Output the (X, Y) coordinate of the center of the cell containing the given text.  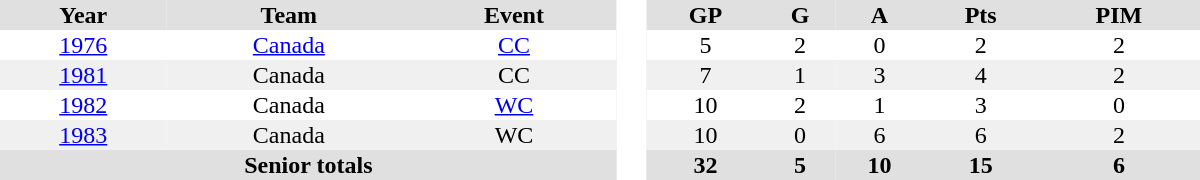
Team (288, 15)
32 (706, 165)
4 (981, 75)
G (800, 15)
1981 (83, 75)
Pts (981, 15)
1982 (83, 105)
1983 (83, 135)
Event (514, 15)
PIM (1119, 15)
15 (981, 165)
GP (706, 15)
Year (83, 15)
7 (706, 75)
1976 (83, 45)
A (879, 15)
Senior totals (308, 165)
